Output the [x, y] coordinate of the center of the cell containing the given text.  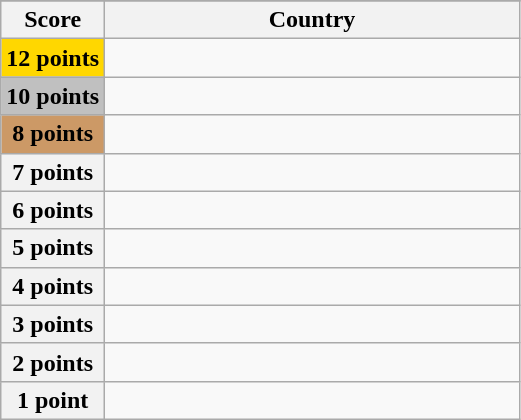
Country [312, 20]
5 points [53, 248]
4 points [53, 286]
1 point [53, 400]
2 points [53, 362]
10 points [53, 96]
8 points [53, 134]
Score [53, 20]
6 points [53, 210]
12 points [53, 58]
7 points [53, 172]
3 points [53, 324]
